Locate the cell with the specified text and output its [X, Y] center coordinate. 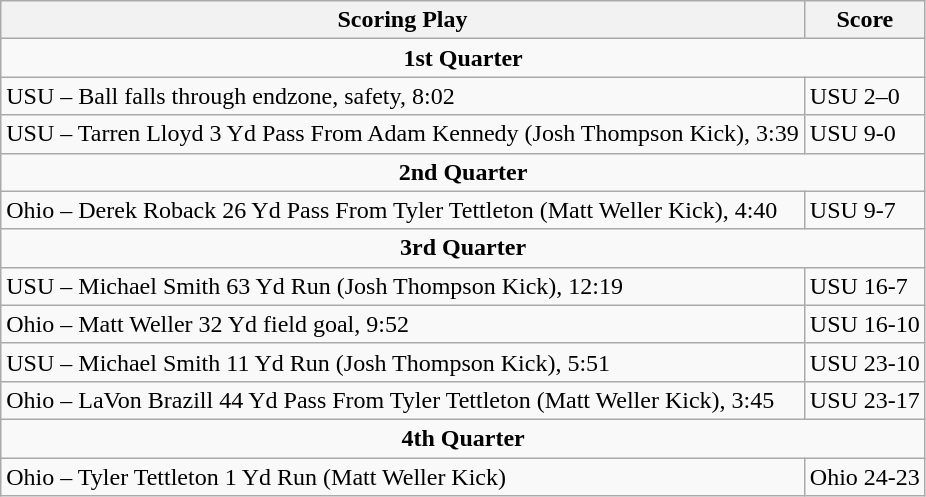
USU 23-10 [864, 362]
1st Quarter [464, 58]
3rd Quarter [464, 248]
USU 9-7 [864, 210]
Scoring Play [403, 20]
USU – Ball falls through endzone, safety, 8:02 [403, 96]
Score [864, 20]
Ohio – Tyler Tettleton 1 Yd Run (Matt Weller Kick) [403, 477]
USU 2–0 [864, 96]
Ohio – LaVon Brazill 44 Yd Pass From Tyler Tettleton (Matt Weller Kick), 3:45 [403, 400]
USU – Michael Smith 63 Yd Run (Josh Thompson Kick), 12:19 [403, 286]
4th Quarter [464, 438]
2nd Quarter [464, 172]
USU – Michael Smith 11 Yd Run (Josh Thompson Kick), 5:51 [403, 362]
USU 9-0 [864, 134]
Ohio – Matt Weller 32 Yd field goal, 9:52 [403, 324]
USU 16-10 [864, 324]
Ohio – Derek Roback 26 Yd Pass From Tyler Tettleton (Matt Weller Kick), 4:40 [403, 210]
USU 16-7 [864, 286]
Ohio 24-23 [864, 477]
USU – Tarren Lloyd 3 Yd Pass From Adam Kennedy (Josh Thompson Kick), 3:39 [403, 134]
USU 23-17 [864, 400]
